Locate the cell with the specified text and output its (x, y) center coordinate. 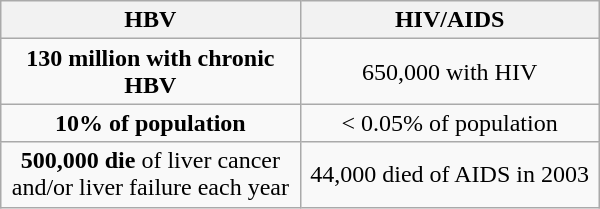
500,000 die of liver cancer and/or liver failure each year (150, 174)
10% of population (150, 123)
HBV (150, 20)
650,000 with HIV (450, 72)
HIV/AIDS (450, 20)
< 0.05% of population (450, 123)
44,000 died of AIDS in 2003 (450, 174)
130 million with chronic HBV (150, 72)
